Return the [x, y] coordinate for the center point of the cell that contains the specified text.  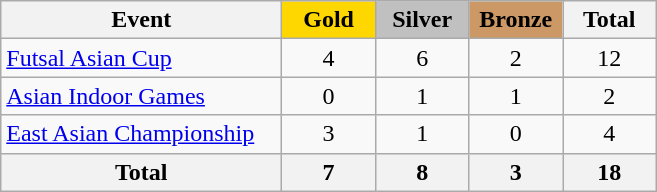
Asian Indoor Games [142, 96]
Silver [422, 20]
12 [609, 58]
7 [329, 172]
8 [422, 172]
18 [609, 172]
6 [422, 58]
Gold [329, 20]
East Asian Championship [142, 134]
Bronze [516, 20]
Event [142, 20]
Futsal Asian Cup [142, 58]
